Locate the cell with the specified text and output its (X, Y) center coordinate. 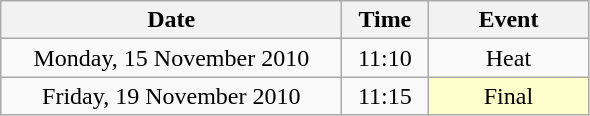
Monday, 15 November 2010 (172, 58)
Heat (508, 58)
Date (172, 20)
Event (508, 20)
Final (508, 96)
11:10 (385, 58)
11:15 (385, 96)
Time (385, 20)
Friday, 19 November 2010 (172, 96)
